From the cell containing the given text, extract its center point as (x, y) coordinate. 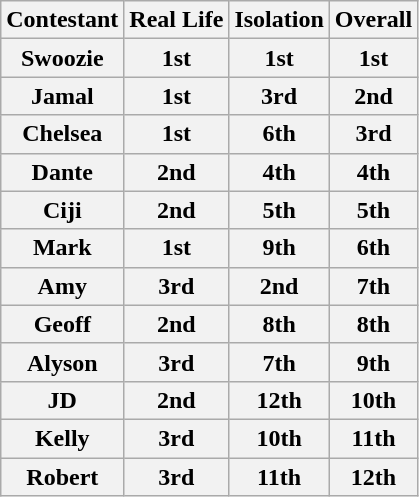
Overall (373, 20)
Amy (62, 286)
Ciji (62, 210)
Robert (62, 477)
Alyson (62, 362)
Kelly (62, 438)
Geoff (62, 324)
Real Life (176, 20)
Swoozie (62, 58)
JD (62, 400)
Contestant (62, 20)
Dante (62, 172)
Mark (62, 248)
Jamal (62, 96)
Isolation (279, 20)
Chelsea (62, 134)
